Determine the (x, y) coordinate at the center of the cell enclosing the given text.  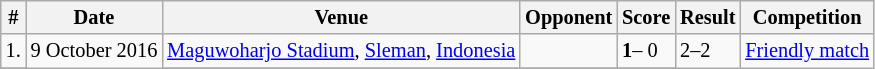
Maguwoharjo Stadium, Sleman, Indonesia (341, 51)
Score (646, 17)
Competition (807, 17)
1. (14, 51)
1– 0 (646, 51)
# (14, 17)
Result (708, 17)
Friendly match (807, 51)
9 October 2016 (94, 51)
2–2 (708, 51)
Opponent (568, 17)
Date (94, 17)
Venue (341, 17)
